Detect which cell encompasses the target text, then output its [x, y] center coordinate. 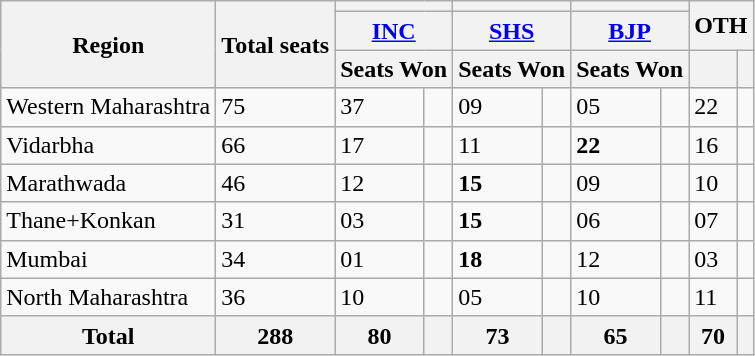
SHS [512, 31]
OTH [721, 26]
01 [380, 259]
Thane+Konkan [108, 221]
Western Maharashtra [108, 107]
BJP [630, 31]
37 [380, 107]
66 [276, 145]
INC [394, 31]
18 [498, 259]
Total seats [276, 44]
75 [276, 107]
Mumbai [108, 259]
73 [498, 335]
06 [616, 221]
70 [714, 335]
80 [380, 335]
Region [108, 44]
36 [276, 297]
46 [276, 183]
16 [714, 145]
Vidarbha [108, 145]
07 [714, 221]
Total [108, 335]
Marathwada [108, 183]
31 [276, 221]
288 [276, 335]
North Maharashtra [108, 297]
34 [276, 259]
17 [380, 145]
65 [616, 335]
